Determine the [X, Y] coordinate at the center of the cell enclosing the given text.  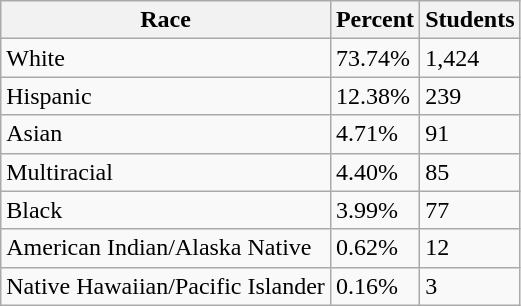
91 [470, 134]
Black [166, 210]
239 [470, 96]
85 [470, 172]
Native Hawaiian/Pacific Islander [166, 286]
4.40% [374, 172]
Percent [374, 20]
Race [166, 20]
3.99% [374, 210]
Hispanic [166, 96]
White [166, 58]
3 [470, 286]
1,424 [470, 58]
Multiracial [166, 172]
4.71% [374, 134]
77 [470, 210]
12.38% [374, 96]
12 [470, 248]
American Indian/Alaska Native [166, 248]
73.74% [374, 58]
0.62% [374, 248]
Students [470, 20]
0.16% [374, 286]
Asian [166, 134]
